From the cell containing the given text, extract its center point as (x, y) coordinate. 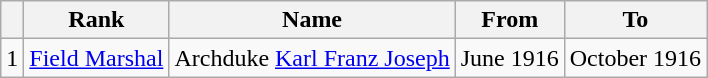
October 1916 (635, 58)
Rank (96, 20)
1 (12, 58)
Field Marshal (96, 58)
June 1916 (510, 58)
To (635, 20)
From (510, 20)
Archduke Karl Franz Joseph (312, 58)
Name (312, 20)
